Search for the cell housing the specified text and yield its [x, y] center coordinate. 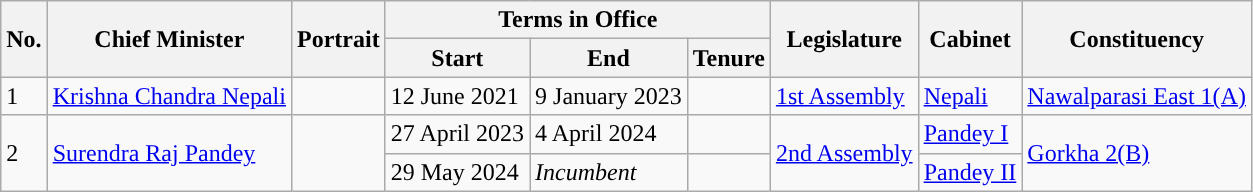
Pandey I [970, 134]
Portrait [338, 39]
Tenure [728, 58]
Terms in Office [578, 20]
No. [24, 39]
12 June 2021 [457, 96]
Cabinet [970, 39]
Chief Minister [169, 39]
Start [457, 58]
Gorkha 2(B) [1137, 153]
1 [24, 96]
Incumbent [609, 172]
Legislature [844, 39]
4 April 2024 [609, 134]
2nd Assembly [844, 153]
Nepali [970, 96]
Constituency [1137, 39]
1st Assembly [844, 96]
9 January 2023 [609, 96]
2 [24, 153]
Pandey II [970, 172]
29 May 2024 [457, 172]
Krishna Chandra Nepali [169, 96]
Nawalparasi East 1(A) [1137, 96]
27 April 2023 [457, 134]
End [609, 58]
Surendra Raj Pandey [169, 153]
